Identify which cell holds the provided text, then report its [X, Y] central coordinate. 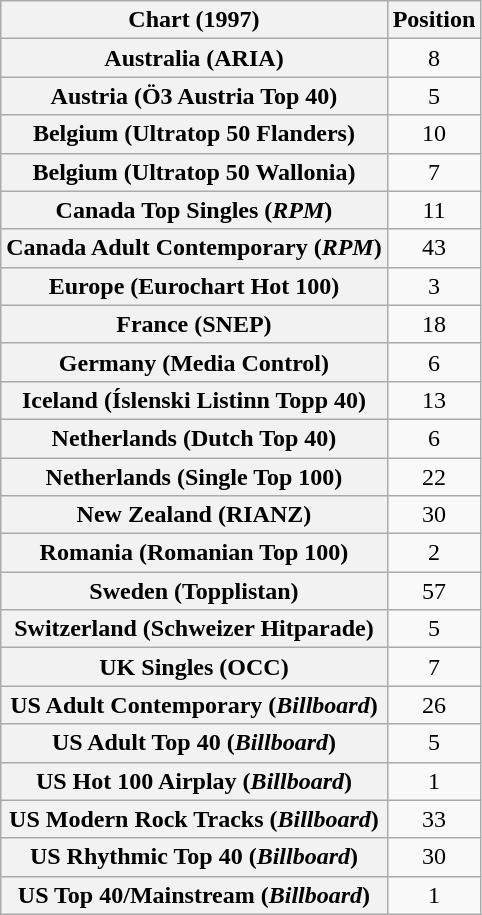
US Top 40/Mainstream (Billboard) [194, 895]
18 [434, 324]
26 [434, 705]
57 [434, 591]
Iceland (Íslenski Listinn Topp 40) [194, 400]
Germany (Media Control) [194, 362]
3 [434, 286]
Canada Adult Contemporary (RPM) [194, 248]
New Zealand (RIANZ) [194, 515]
UK Singles (OCC) [194, 667]
Belgium (Ultratop 50 Flanders) [194, 134]
Netherlands (Single Top 100) [194, 477]
Belgium (Ultratop 50 Wallonia) [194, 172]
Chart (1997) [194, 20]
13 [434, 400]
Europe (Eurochart Hot 100) [194, 286]
Canada Top Singles (RPM) [194, 210]
10 [434, 134]
8 [434, 58]
US Adult Top 40 (Billboard) [194, 743]
22 [434, 477]
France (SNEP) [194, 324]
Romania (Romanian Top 100) [194, 553]
US Modern Rock Tracks (Billboard) [194, 819]
43 [434, 248]
Switzerland (Schweizer Hitparade) [194, 629]
Netherlands (Dutch Top 40) [194, 438]
US Rhythmic Top 40 (Billboard) [194, 857]
US Adult Contemporary (Billboard) [194, 705]
11 [434, 210]
2 [434, 553]
Sweden (Topplistan) [194, 591]
Position [434, 20]
US Hot 100 Airplay (Billboard) [194, 781]
Austria (Ö3 Austria Top 40) [194, 96]
Australia (ARIA) [194, 58]
33 [434, 819]
